Output the [x, y] coordinate of the center of the cell containing the given text.  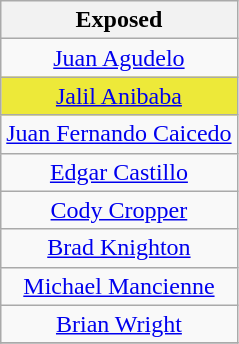
Brad Knighton [119, 248]
Michael Mancienne [119, 286]
Jalil Anibaba [119, 96]
Exposed [119, 20]
Cody Cropper [119, 210]
Juan Agudelo [119, 58]
Brian Wright [119, 324]
Juan Fernando Caicedo [119, 134]
Edgar Castillo [119, 172]
